Pinpoint the cell where the given text exists, returning its (X, Y) midpoint coordinate. 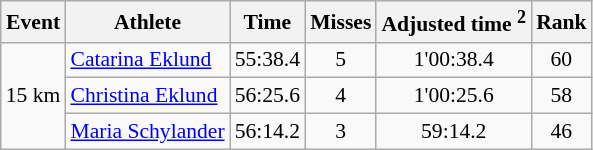
3 (340, 132)
59:14.2 (454, 132)
Rank (562, 22)
Time (268, 22)
Catarina Eklund (147, 60)
1'00:38.4 (454, 60)
Maria Schylander (147, 132)
60 (562, 60)
55:38.4 (268, 60)
Christina Eklund (147, 96)
15 km (34, 96)
58 (562, 96)
Athlete (147, 22)
Adjusted time 2 (454, 22)
56:14.2 (268, 132)
46 (562, 132)
1'00:25.6 (454, 96)
5 (340, 60)
56:25.6 (268, 96)
4 (340, 96)
Misses (340, 22)
Event (34, 22)
